Identify which cell holds the provided text, then report its [x, y] central coordinate. 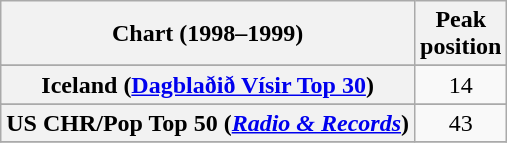
Peakposition [461, 34]
Iceland (Dagblaðið Vísir Top 30) [208, 85]
43 [461, 123]
Chart (1998–1999) [208, 34]
US CHR/Pop Top 50 (Radio & Records) [208, 123]
14 [461, 85]
